Capture the cell that displays the provided text and extract its (x, y) central coordinate. 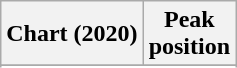
Chart (2020) (72, 34)
Peakposition (189, 34)
